Return the (X, Y) coordinate for the center point of the cell that contains the specified text.  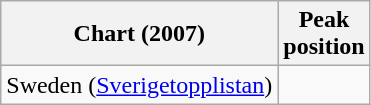
Peakposition (324, 34)
Sweden (Sverigetopplistan) (140, 85)
Chart (2007) (140, 34)
